Find where the given text appears and provide that cell's center as [x, y] coordinate. 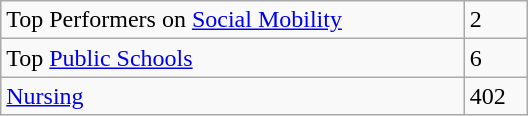
402 [496, 96]
6 [496, 58]
2 [496, 20]
Top Performers on Social Mobility [233, 20]
Nursing [233, 96]
Top Public Schools [233, 58]
